Locate the cell with the specified text and output its (X, Y) center coordinate. 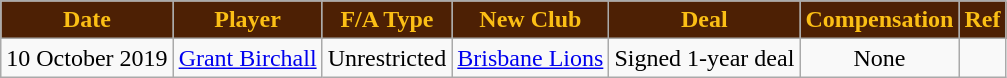
Compensation (880, 20)
Date (87, 20)
Player (248, 20)
Brisbane Lions (530, 58)
None (880, 58)
New Club (530, 20)
F/A Type (387, 20)
Ref (982, 20)
10 October 2019 (87, 58)
Grant Birchall (248, 58)
Unrestricted (387, 58)
Deal (704, 20)
Signed 1-year deal (704, 58)
